Provide the [x, y] coordinate of the cell's center where the given text is located.  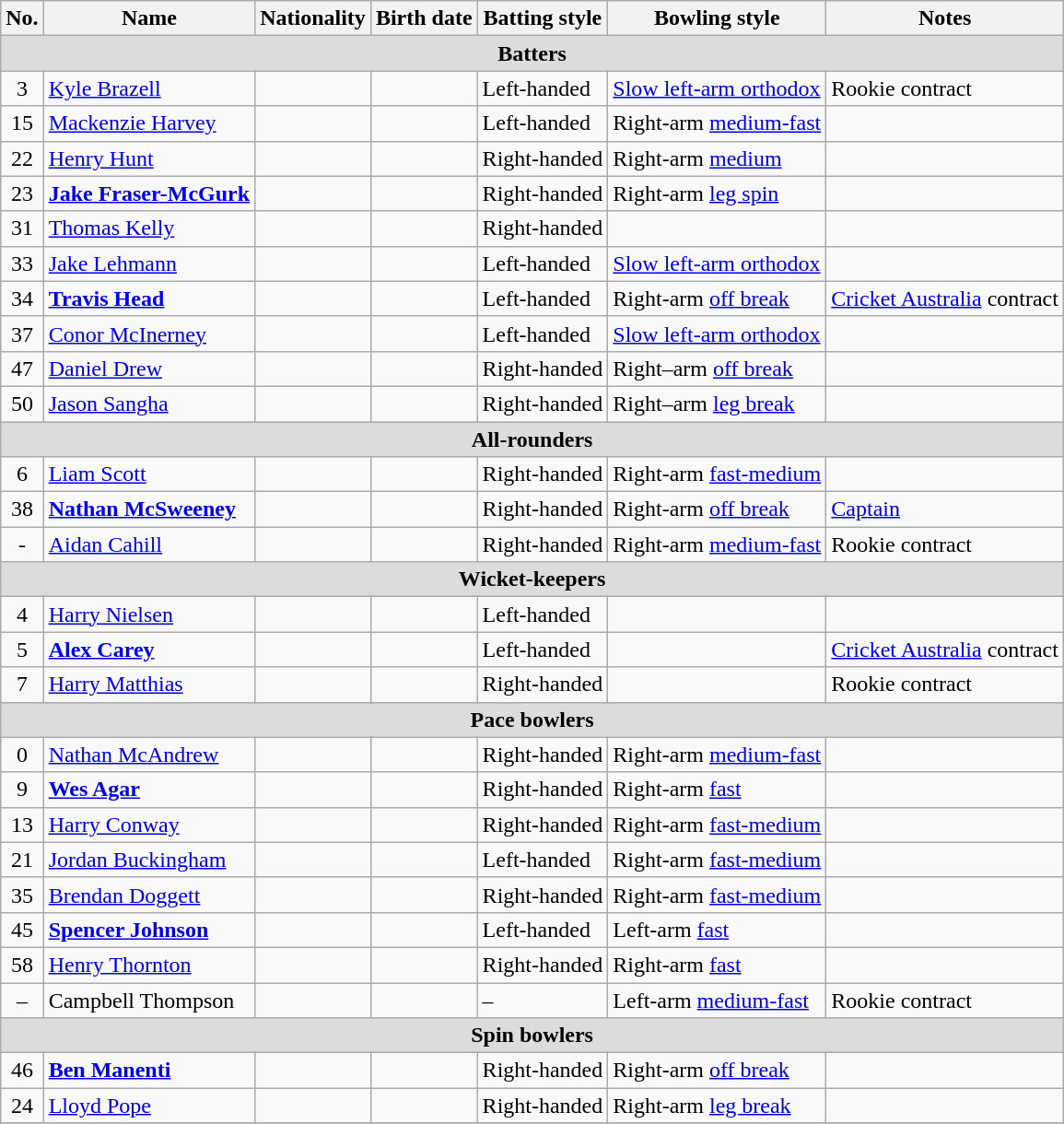
0 [22, 755]
Harry Matthias [149, 685]
Thomas Kelly [149, 228]
Henry Hunt [149, 158]
Right-arm medium [717, 158]
Henry Thornton [149, 965]
4 [22, 615]
Right–arm leg break [717, 404]
23 [22, 193]
Mackenzie Harvey [149, 123]
Notes [945, 18]
Captain [945, 509]
46 [22, 1071]
6 [22, 474]
Birth date [424, 18]
Spencer Johnson [149, 930]
13 [22, 825]
Left-arm fast [717, 930]
50 [22, 404]
Jason Sangha [149, 404]
5 [22, 650]
22 [22, 158]
Daniel Drew [149, 369]
21 [22, 860]
Left-arm medium-fast [717, 1000]
Jake Lehmann [149, 263]
Jordan Buckingham [149, 860]
31 [22, 228]
45 [22, 930]
- [22, 544]
Right–arm off break [717, 369]
Batters [532, 53]
33 [22, 263]
9 [22, 790]
7 [22, 685]
Ben Manenti [149, 1071]
Wicket-keepers [532, 580]
3 [22, 88]
Bowling style [717, 18]
15 [22, 123]
Harry Nielsen [149, 615]
Nathan McAndrew [149, 755]
Pace bowlers [532, 720]
Lloyd Pope [149, 1106]
Kyle Brazell [149, 88]
34 [22, 299]
All-rounders [532, 439]
Jake Fraser-McGurk [149, 193]
Liam Scott [149, 474]
47 [22, 369]
Nathan McSweeney [149, 509]
Batting style [543, 18]
Travis Head [149, 299]
37 [22, 334]
No. [22, 18]
Brendan Doggett [149, 895]
Conor McInerney [149, 334]
Spin bowlers [532, 1036]
Right-arm leg spin [717, 193]
Campbell Thompson [149, 1000]
Alex Carey [149, 650]
Harry Conway [149, 825]
35 [22, 895]
Nationality [313, 18]
Name [149, 18]
38 [22, 509]
24 [22, 1106]
Right-arm leg break [717, 1106]
58 [22, 965]
Wes Agar [149, 790]
Aidan Cahill [149, 544]
